Locate the cell with the specified text and output its [x, y] center coordinate. 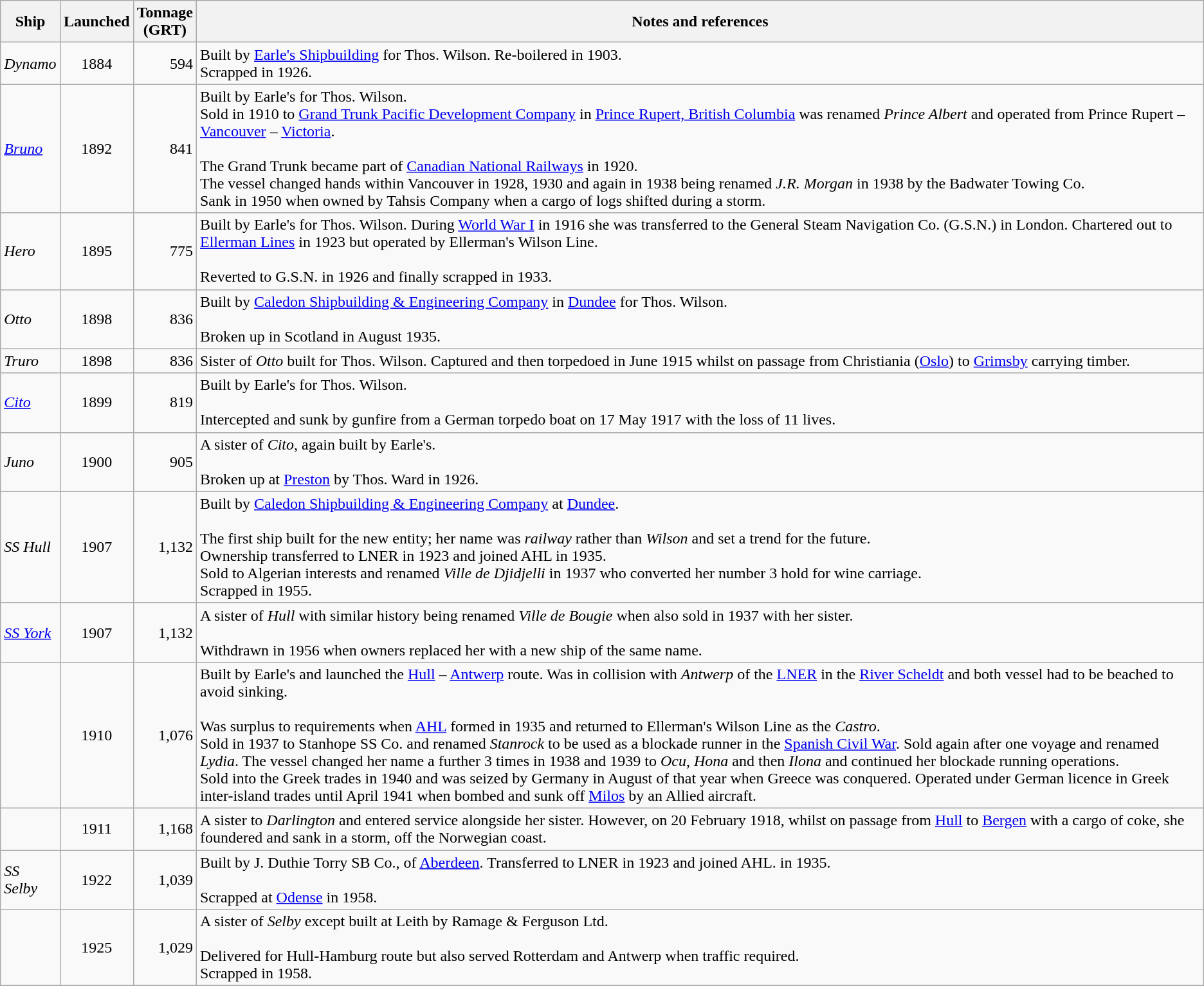
Built by Earle's for Thos. Wilson.Intercepted and sunk by gunfire from a German torpedo boat on 17 May 1917 with the loss of 11 lives. [700, 403]
1,076 [165, 735]
1899 [96, 403]
SS York [31, 632]
905 [165, 462]
Dynamo [31, 63]
Notes and references [700, 22]
Sister of Otto built for Thos. Wilson. Captured and then torpedoed in June 1915 whilst on passage from Christiania (Oslo) to Grimsby carrying timber. [700, 361]
775 [165, 251]
Truro [31, 361]
841 [165, 149]
SS Selby [31, 880]
594 [165, 63]
Launched [96, 22]
Built by Earle's Shipbuilding for Thos. Wilson. Re-boilered in 1903.Scrapped in 1926. [700, 63]
1,039 [165, 880]
Cito [31, 403]
Tonnage(GRT) [165, 22]
Built by J. Duthie Torry SB Co., of Aberdeen. Transferred to LNER in 1923 and joined AHL. in 1935.Scrapped at Odense in 1958. [700, 880]
1922 [96, 880]
1895 [96, 251]
A sister of Cito, again built by Earle's.Broken up at Preston by Thos. Ward in 1926. [700, 462]
Hero [31, 251]
1925 [96, 948]
Otto [31, 319]
1900 [96, 462]
1910 [96, 735]
1884 [96, 63]
Juno [31, 462]
1,029 [165, 948]
1,168 [165, 828]
819 [165, 403]
SS Hull [31, 547]
1892 [96, 149]
Ship [31, 22]
1911 [96, 828]
Bruno [31, 149]
Built by Caledon Shipbuilding & Engineering Company in Dundee for Thos. Wilson.Broken up in Scotland in August 1935. [700, 319]
